Return the (X, Y) coordinate for the center point of the cell that contains the specified text.  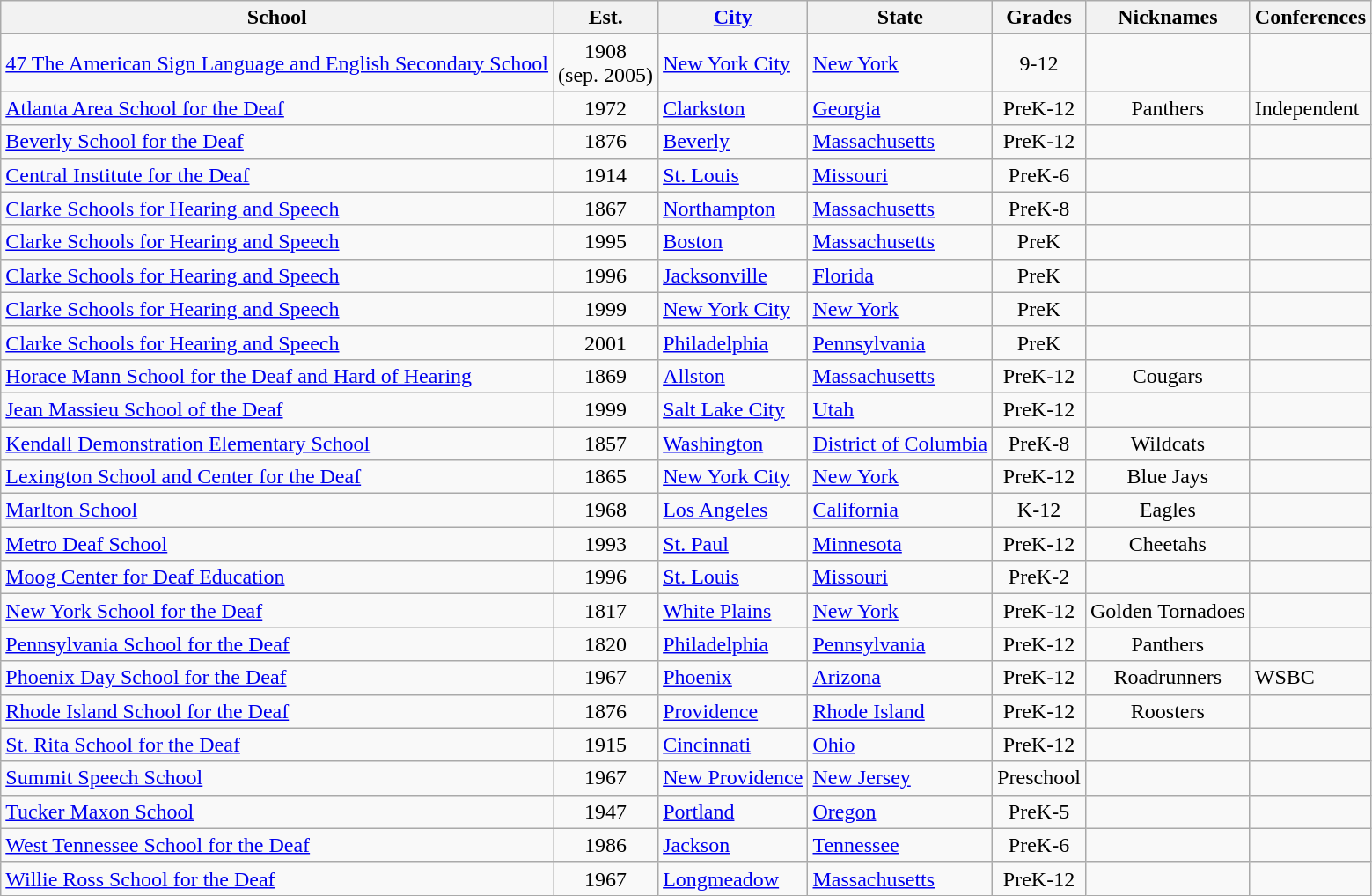
Cincinnati (733, 745)
Florida (900, 275)
St. Paul (733, 544)
Roosters (1167, 711)
1857 (605, 443)
9-12 (1039, 63)
Ohio (900, 745)
Willie Ross School for the Deaf (277, 878)
Eagles (1167, 510)
California (900, 510)
Georgia (900, 108)
New Providence (733, 778)
Conferences (1310, 18)
Salt Lake City (733, 409)
Roadrunners (1167, 678)
White Plains (733, 611)
K-12 (1039, 510)
New Jersey (900, 778)
1867 (605, 209)
Northampton (733, 209)
Kendall Demonstration Elementary School (277, 443)
City (733, 18)
Phoenix Day School for the Deaf (277, 678)
Longmeadow (733, 878)
Jacksonville (733, 275)
Atlanta Area School for the Deaf (277, 108)
1972 (605, 108)
Portland (733, 812)
1865 (605, 477)
Central Institute for the Deaf (277, 175)
Tucker Maxon School (277, 812)
2001 (605, 342)
Metro Deaf School (277, 544)
Phoenix (733, 678)
1820 (605, 644)
Boston (733, 242)
1993 (605, 544)
Oregon (900, 812)
New York School for the Deaf (277, 611)
West Tennessee School for the Deaf (277, 845)
Cheetahs (1167, 544)
1986 (605, 845)
1908(sep. 2005) (605, 63)
Preschool (1039, 778)
St. Rita School for the Deaf (277, 745)
1947 (605, 812)
1914 (605, 175)
Independent (1310, 108)
Beverly School for the Deaf (277, 142)
Pennsylvania School for the Deaf (277, 644)
District of Columbia (900, 443)
Cougars (1167, 376)
Lexington School and Center for the Deaf (277, 477)
Golden Tornadoes (1167, 611)
Utah (900, 409)
Allston (733, 376)
Horace Mann School for the Deaf and Hard of Hearing (277, 376)
Wildcats (1167, 443)
Rhode Island School for the Deaf (277, 711)
State (900, 18)
1869 (605, 376)
Marlton School (277, 510)
Moog Center for Deaf Education (277, 577)
Beverly (733, 142)
PreK-5 (1039, 812)
Nicknames (1167, 18)
Est. (605, 18)
Washington (733, 443)
Blue Jays (1167, 477)
School (277, 18)
Los Angeles (733, 510)
Summit Speech School (277, 778)
Rhode Island (900, 711)
1995 (605, 242)
1915 (605, 745)
Clarkston (733, 108)
Tennessee (900, 845)
1968 (605, 510)
Arizona (900, 678)
47 The American Sign Language and English Secondary School (277, 63)
PreK-2 (1039, 577)
WSBC (1310, 678)
Grades (1039, 18)
Jackson (733, 845)
Providence (733, 711)
Jean Massieu School of the Deaf (277, 409)
Minnesota (900, 544)
1817 (605, 611)
